Return the (X, Y) coordinate for the center point of the cell that contains the specified text.  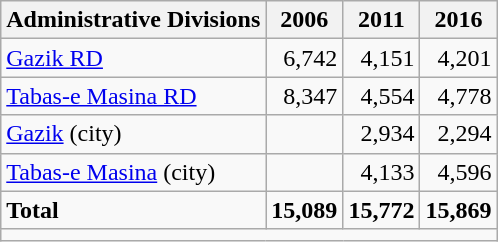
2,934 (382, 134)
Gazik (city) (134, 134)
Administrative Divisions (134, 20)
Tabas-e Masina RD (134, 96)
Total (134, 210)
2016 (458, 20)
15,772 (382, 210)
4,151 (382, 58)
15,089 (304, 210)
4,133 (382, 172)
4,554 (382, 96)
15,869 (458, 210)
8,347 (304, 96)
2,294 (458, 134)
4,778 (458, 96)
Tabas-e Masina (city) (134, 172)
4,201 (458, 58)
2011 (382, 20)
4,596 (458, 172)
6,742 (304, 58)
Gazik RD (134, 58)
2006 (304, 20)
